Return (x, y) of the center of cell containing provided text 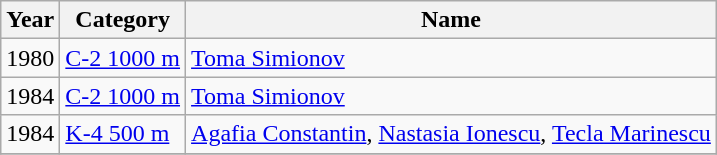
Name (452, 20)
Year (30, 20)
1980 (30, 58)
K-4 500 m (123, 134)
Agafia Constantin, Nastasia Ionescu, Tecla Marinescu (452, 134)
Category (123, 20)
